Extract the (X, Y) coordinate from the center of the cell holding the provided text.  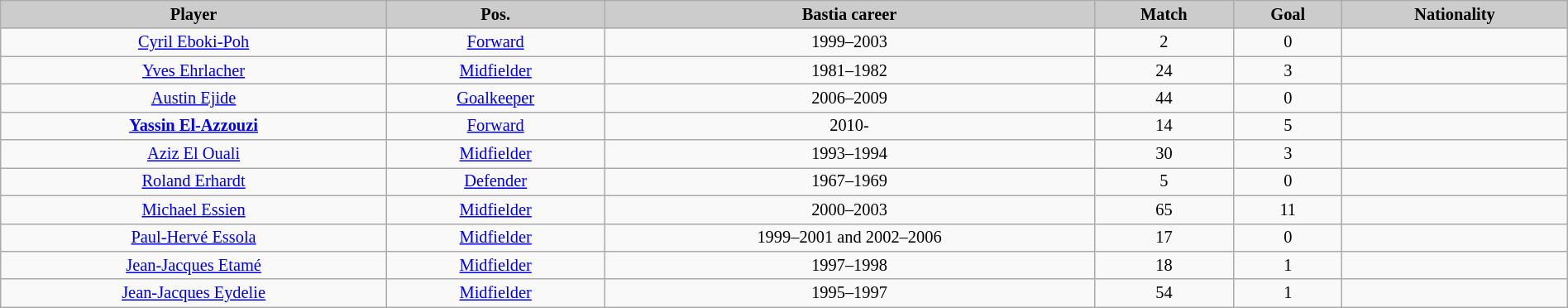
Jean-Jacques Etamé (194, 265)
Pos. (495, 14)
54 (1164, 293)
30 (1164, 154)
1981–1982 (849, 70)
1999–2003 (849, 42)
Michael Essien (194, 209)
Defender (495, 181)
Cyril Eboki-Poh (194, 42)
1995–1997 (849, 293)
44 (1164, 98)
2006–2009 (849, 98)
18 (1164, 265)
11 (1288, 209)
65 (1164, 209)
14 (1164, 126)
24 (1164, 70)
Player (194, 14)
Yassin El-Azzouzi (194, 126)
Aziz El Ouali (194, 154)
Match (1164, 14)
1997–1998 (849, 265)
2 (1164, 42)
Yves Ehrlacher (194, 70)
1999–2001 and 2002–2006 (849, 238)
Roland Erhardt (194, 181)
Bastia career (849, 14)
Austin Ejide (194, 98)
1993–1994 (849, 154)
Goal (1288, 14)
2000–2003 (849, 209)
17 (1164, 238)
Nationality (1455, 14)
Paul-Hervé Essola (194, 238)
Goalkeeper (495, 98)
1967–1969 (849, 181)
Jean-Jacques Eydelie (194, 293)
2010- (849, 126)
